Provide the [x, y] coordinate of the cell's center where the given text is located.  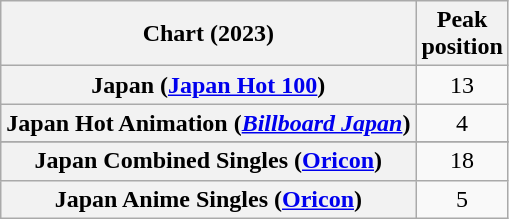
4 [462, 123]
5 [462, 199]
Japan (Japan Hot 100) [208, 85]
18 [462, 161]
13 [462, 85]
Japan Hot Animation (Billboard Japan) [208, 123]
Japan Combined Singles (Oricon) [208, 161]
Japan Anime Singles (Oricon) [208, 199]
Peakposition [462, 34]
Chart (2023) [208, 34]
